Output the (X, Y) coordinate of the center of the cell containing the given text.  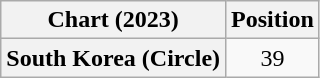
Chart (2023) (114, 20)
Position (273, 20)
South Korea (Circle) (114, 58)
39 (273, 58)
